For the text-containing cell, return its midpoint in (x, y) coordinate format. 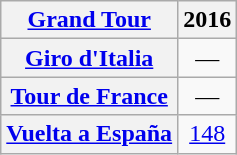
Tour de France (90, 96)
2016 (208, 20)
Grand Tour (90, 20)
148 (208, 134)
Giro d'Italia (90, 58)
Vuelta a España (90, 134)
